Extract the [x, y] coordinate from the center of the cell holding the provided text.  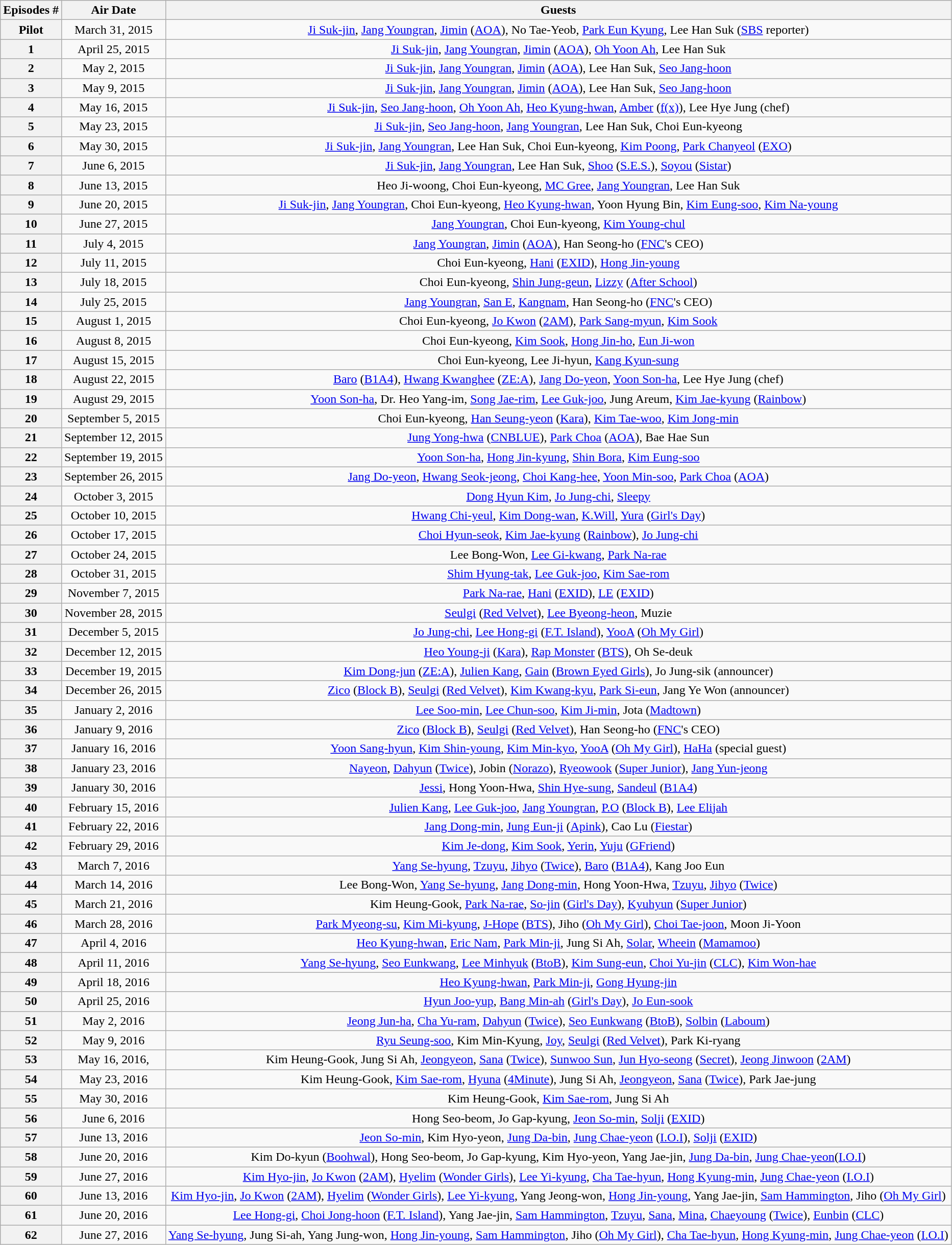
May 30, 2015 [114, 146]
10 [31, 224]
May 16, 2016, [114, 1060]
October 24, 2015 [114, 554]
December 26, 2015 [114, 690]
Zico (Block B), Seulgi (Red Velvet), Kim Kwang-kyu, Park Si-eun, Jang Ye Won (announcer) [558, 690]
60 [31, 1196]
Jang Do-yeon, Hwang Seok-jeong, Choi Kang-hee, Yoon Min-soo, Park Choa (AOA) [558, 476]
4 [31, 107]
Yang Se-hyung, Jung Si-ah, Yang Jung-won, Hong Jin-young, Sam Hammington, Jiho (Oh My Girl), Cha Tae-hyun, Hong Kyung-min, Jung Chae-yeon (I.O.I) [558, 1235]
53 [31, 1060]
Choi Eun-kyeong, Shin Jung-geun, Lizzy (After School) [558, 282]
June 27, 2015 [114, 224]
Hwang Chi-yeul, Kim Dong-wan, K.Will, Yura (Girl's Day) [558, 515]
41 [31, 826]
May 23, 2015 [114, 127]
20 [31, 418]
May 30, 2016 [114, 1098]
October 17, 2015 [114, 535]
62 [31, 1235]
Kim Do-kyun (Boohwal), Hong Seo-beom, Jo Gap-kyung, Kim Hyo-yeon, Yang Jae-jin, Jung Da-bin, Jung Chae-yeon(I.O.I) [558, 1157]
26 [31, 535]
Heo Young-ji (Kara), Rap Monster (BTS), Oh Se-deuk [558, 652]
Jessi, Hong Yoon-Hwa, Shin Hye-sung, Sandeul (B1A4) [558, 787]
7 [31, 165]
17 [31, 360]
Jang Youngran, Choi Eun-kyeong, Kim Young-chul [558, 224]
Jang Dong-min, Jung Eun-ji (Apink), Cao Lu (Fiestar) [558, 826]
June 6, 2016 [114, 1118]
September 19, 2015 [114, 457]
48 [31, 963]
Lee Bong-Won, Lee Gi-kwang, Park Na-rae [558, 554]
49 [31, 982]
Choi Eun-kyeong, Han Seung-yeon (Kara), Kim Tae-woo, Kim Jong-min [558, 418]
25 [31, 515]
Jang Youngran, Jimin (AOA), Han Seong-ho (FNC's CEO) [558, 244]
October 10, 2015 [114, 515]
February 15, 2016 [114, 807]
44 [31, 885]
June 6, 2015 [114, 165]
December 19, 2015 [114, 671]
September 12, 2015 [114, 438]
Ji Suk-jin, Jang Youngran, Jimin (AOA), Oh Yoon Ah, Lee Han Suk [558, 49]
13 [31, 282]
April 18, 2016 [114, 982]
24 [31, 496]
October 3, 2015 [114, 496]
29 [31, 593]
1 [31, 49]
9 [31, 204]
May 9, 2016 [114, 1040]
August 15, 2015 [114, 360]
March 7, 2016 [114, 866]
Park Na-rae, Hani (EXID), LE (EXID) [558, 593]
Nayeon, Dahyun (Twice), Jobin (Norazo), Ryeowook (Super Junior), Jang Yun-jeong [558, 768]
35 [31, 710]
52 [31, 1040]
8 [31, 185]
21 [31, 438]
June 13, 2015 [114, 185]
Julien Kang, Lee Guk-joo, Jang Youngran, P.O (Block B), Lee Elijah [558, 807]
July 18, 2015 [114, 282]
May 9, 2015 [114, 88]
59 [31, 1176]
3 [31, 88]
Ji Suk-jin, Jang Youngran, Lee Han Suk, Shoo (S.E.S.), Soyou (Sistar) [558, 165]
38 [31, 768]
Yoon Son-ha, Hong Jin-kyung, Shin Bora, Kim Eung-soo [558, 457]
Pilot [31, 30]
Yoon Sang-hyun, Kim Shin-young, Kim Min-kyo, YooA (Oh My Girl), HaHa (special guest) [558, 749]
28 [31, 574]
December 12, 2015 [114, 652]
5 [31, 127]
June 20, 2015 [114, 204]
Choi Eun-kyeong, Lee Ji-hyun, Kang Kyun-sung [558, 360]
March 21, 2016 [114, 904]
May 2, 2016 [114, 1021]
Choi Eun-kyeong, Jo Kwon (2AM), Park Sang-myun, Kim Sook [558, 321]
39 [31, 787]
Shim Hyung-tak, Lee Guk-joo, Kim Sae-rom [558, 574]
6 [31, 146]
37 [31, 749]
Ji Suk-jin, Jang Youngran, Choi Eun-kyeong, Heo Kyung-hwan, Yoon Hyung Bin, Kim Eung-soo, Kim Na-young [558, 204]
Dong Hyun Kim, Jo Jung-chi, Sleepy [558, 496]
August 29, 2015 [114, 399]
Guests [558, 10]
Jeong Jun-ha, Cha Yu-ram, Dahyun (Twice), Seo Eunkwang (BtoB), Solbin (Laboum) [558, 1021]
Heo Kyung-hwan, Eric Nam, Park Min-ji, Jung Si Ah, Solar, Wheein (Mamamoo) [558, 943]
16 [31, 341]
May 23, 2016 [114, 1079]
March 14, 2016 [114, 885]
September 5, 2015 [114, 418]
Park Myeong-su, Kim Mi-kyung, J-Hope (BTS), Jiho (Oh My Girl), Choi Tae-joon, Moon Ji-Yoon [558, 924]
Jo Jung-chi, Lee Hong-gi (F.T. Island), YooA (Oh My Girl) [558, 632]
Hong Seo-beom, Jo Gap-kyung, Jeon So-min, Solji (EXID) [558, 1118]
August 1, 2015 [114, 321]
Choi Eun-kyeong, Hani (EXID), Hong Jin-young [558, 263]
January 16, 2016 [114, 749]
34 [31, 690]
February 22, 2016 [114, 826]
Kim Heung-Gook, Kim Sae-rom, Jung Si Ah [558, 1098]
22 [31, 457]
Lee Soo-min, Lee Chun-soo, Kim Ji-min, Jota (Madtown) [558, 710]
15 [31, 321]
May 16, 2015 [114, 107]
Ji Suk-jin, Seo Jang-hoon, Jang Youngran, Lee Han Suk, Choi Eun-kyeong [558, 127]
March 28, 2016 [114, 924]
27 [31, 554]
Kim Heung-Gook, Jung Si Ah, Jeongyeon, Sana (Twice), Sunwoo Sun, Jun Hyo-seong (Secret), Jeong Jinwoon (2AM) [558, 1060]
Ji Suk-jin, Jang Youngran, Jimin (AOA), No Tae-Yeob, Park Eun Kyung, Lee Han Suk (SBS reporter) [558, 30]
Seulgi (Red Velvet), Lee Byeong-heon, Muzie [558, 613]
Jeon So-min, Kim Hyo-yeon, Jung Da-bin, Jung Chae-yeon (I.O.I), Solji (EXID) [558, 1137]
Kim Hyo-jin, Jo Kwon (2AM), Hyelim (Wonder Girls), Lee Yi-kyung, Yang Jeong-won, Hong Jin-young, Yang Jae-jin, Sam Hammington, Jiho (Oh My Girl) [558, 1196]
Lee Hong-gi, Choi Jong-hoon (F.T. Island), Yang Jae-jin, Sam Hammington, Tzuyu, Sana, Mina, Chaeyoung (Twice), Eunbin (CLC) [558, 1215]
August 8, 2015 [114, 341]
April 25, 2016 [114, 1001]
Episodes # [31, 10]
April 25, 2015 [114, 49]
Ryu Seung-soo, Kim Min-Kyung, Joy, Seulgi (Red Velvet), Park Ki-ryang [558, 1040]
Kim Heung-Gook, Park Na-rae, So-jin (Girl's Day), Kyuhyun (Super Junior) [558, 904]
46 [31, 924]
July 11, 2015 [114, 263]
Jung Yong-hwa (CNBLUE), Park Choa (AOA), Bae Hae Sun [558, 438]
Choi Eun-kyeong, Kim Sook, Hong Jin-ho, Eun Ji-won [558, 341]
30 [31, 613]
Kim Heung-Gook, Kim Sae-rom, Hyuna (4Minute), Jung Si Ah, Jeongyeon, Sana (Twice), Park Jae-jung [558, 1079]
18 [31, 379]
December 5, 2015 [114, 632]
Yang Se-hyung, Seo Eunkwang, Lee Minhyuk (BtoB), Kim Sung-eun, Choi Yu-jin (CLC), Kim Won-hae [558, 963]
January 23, 2016 [114, 768]
July 4, 2015 [114, 244]
September 26, 2015 [114, 476]
April 11, 2016 [114, 963]
47 [31, 943]
Yoon Son-ha, Dr. Heo Yang-im, Song Jae-rim, Lee Guk-joo, Jung Areum, Kim Jae-kyung (Rainbow) [558, 399]
14 [31, 302]
40 [31, 807]
57 [31, 1137]
Jang Youngran, San E, Kangnam, Han Seong-ho (FNC's CEO) [558, 302]
36 [31, 729]
April 4, 2016 [114, 943]
Ji Suk-jin, Seo Jang-hoon, Oh Yoon Ah, Heo Kyung-hwan, Amber (f(x)), Lee Hye Jung (chef) [558, 107]
2 [31, 68]
July 25, 2015 [114, 302]
50 [31, 1001]
November 28, 2015 [114, 613]
Kim Dong-jun (ZE:A), Julien Kang, Gain (Brown Eyed Girls), Jo Jung-sik (announcer) [558, 671]
19 [31, 399]
Kim Je-dong, Kim Sook, Yerin, Yuju (GFriend) [558, 846]
Heo Ji-woong, Choi Eun-kyeong, MC Gree, Jang Youngran, Lee Han Suk [558, 185]
Choi Hyun-seok, Kim Jae-kyung (Rainbow), Jo Jung-chi [558, 535]
Air Date [114, 10]
32 [31, 652]
March 31, 2015 [114, 30]
55 [31, 1098]
61 [31, 1215]
33 [31, 671]
23 [31, 476]
56 [31, 1118]
12 [31, 263]
Baro (B1A4), Hwang Kwanghee (ZE:A), Jang Do-yeon, Yoon Son-ha, Lee Hye Jung (chef) [558, 379]
Hyun Joo-yup, Bang Min-ah (Girl's Day), Jo Eun-sook [558, 1001]
October 31, 2015 [114, 574]
January 9, 2016 [114, 729]
Yang Se-hyung, Tzuyu, Jihyo (Twice), Baro (B1A4), Kang Joo Eun [558, 866]
May 2, 2015 [114, 68]
Ji Suk-jin, Jang Youngran, Lee Han Suk, Choi Eun-kyeong, Kim Poong, Park Chanyeol (EXO) [558, 146]
Zico (Block B), Seulgi (Red Velvet), Han Seong-ho (FNC's CEO) [558, 729]
54 [31, 1079]
Heo Kyung-hwan, Park Min-ji, Gong Hyung-jin [558, 982]
January 30, 2016 [114, 787]
August 22, 2015 [114, 379]
45 [31, 904]
November 7, 2015 [114, 593]
31 [31, 632]
51 [31, 1021]
Kim Hyo-jin, Jo Kwon (2AM), Hyelim (Wonder Girls), Lee Yi-kyung, Cha Tae-hyun, Hong Kyung-min, Jung Chae-yeon (I.O.I) [558, 1176]
January 2, 2016 [114, 710]
58 [31, 1157]
11 [31, 244]
Lee Bong-Won, Yang Se-hyung, Jang Dong-min, Hong Yoon-Hwa, Tzuyu, Jihyo (Twice) [558, 885]
43 [31, 866]
42 [31, 846]
February 29, 2016 [114, 846]
